Provide the (X, Y) coordinate of the cell's center where the given text is located.  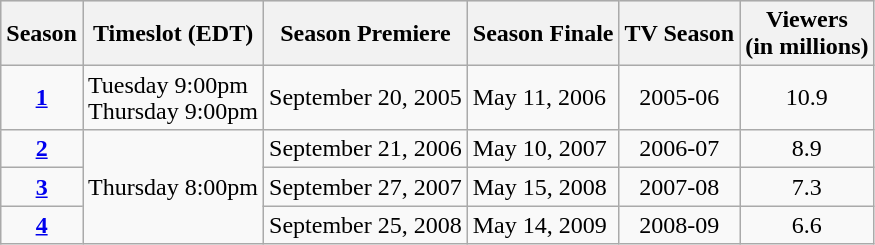
4 (42, 225)
September 21, 2006 (366, 149)
2 (42, 149)
May 15, 2008 (543, 187)
10.9 (807, 98)
Tuesday 9:00pm Thursday 9:00pm (172, 98)
May 14, 2009 (543, 225)
September 27, 2007 (366, 187)
1 (42, 98)
September 20, 2005 (366, 98)
6.6 (807, 225)
Viewers(in millions) (807, 34)
Season Finale (543, 34)
May 11, 2006 (543, 98)
TV Season (680, 34)
Timeslot (EDT) (172, 34)
3 (42, 187)
Thursday 8:00pm (172, 187)
Season Premiere (366, 34)
Season (42, 34)
8.9 (807, 149)
7.3 (807, 187)
2006-07 (680, 149)
2008-09 (680, 225)
May 10, 2007 (543, 149)
2005-06 (680, 98)
2007-08 (680, 187)
September 25, 2008 (366, 225)
